Output the (X, Y) coordinate of the center of the cell containing the given text.  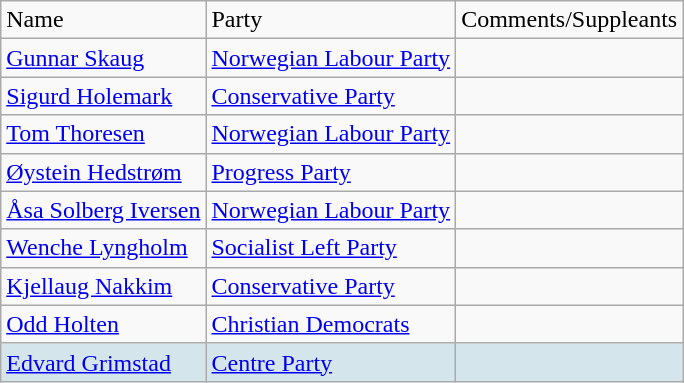
Kjellaug Nakkim (104, 286)
Edvard Grimstad (104, 362)
Wenche Lyngholm (104, 248)
Sigurd Holemark (104, 96)
Centre Party (331, 362)
Tom Thoresen (104, 134)
Progress Party (331, 172)
Name (104, 20)
Øystein Hedstrøm (104, 172)
Christian Democrats (331, 324)
Socialist Left Party (331, 248)
Åsa Solberg Iversen (104, 210)
Odd Holten (104, 324)
Party (331, 20)
Gunnar Skaug (104, 58)
Comments/Suppleants (570, 20)
